Capture the cell that displays the provided text and extract its [X, Y] central coordinate. 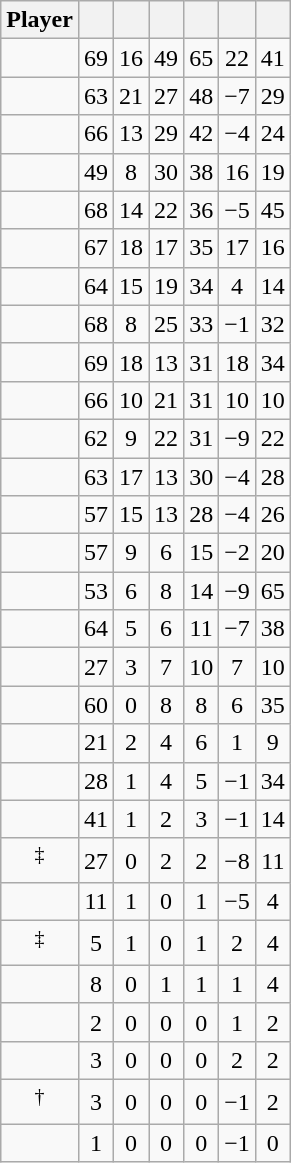
25 [166, 324]
24 [272, 134]
20 [272, 553]
32 [272, 324]
48 [202, 96]
† [40, 1102]
33 [202, 324]
53 [96, 591]
−8 [238, 860]
67 [96, 248]
42 [202, 134]
−2 [238, 553]
36 [202, 210]
62 [96, 438]
45 [272, 210]
26 [272, 515]
60 [96, 705]
Player [40, 20]
